Output the [x, y] coordinate of the center of the cell containing the given text.  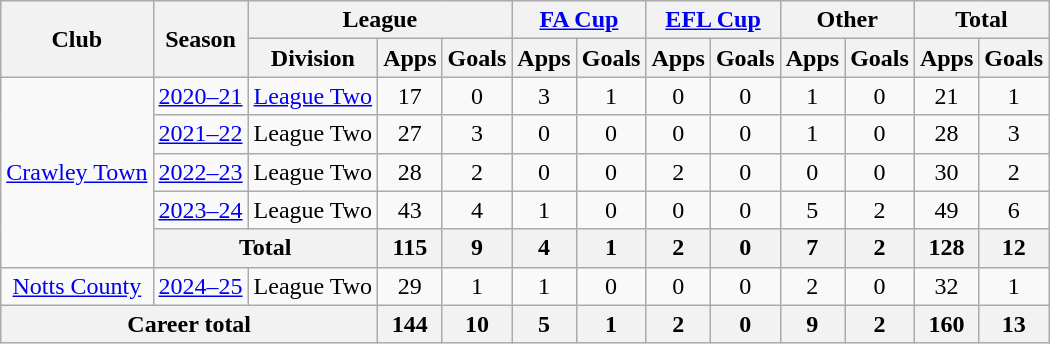
2023–24 [200, 210]
27 [410, 134]
Career total [190, 324]
7 [812, 248]
160 [946, 324]
43 [410, 210]
128 [946, 248]
Other [847, 20]
2022–23 [200, 172]
2021–22 [200, 134]
EFL Cup [713, 20]
FA Cup [579, 20]
32 [946, 286]
21 [946, 96]
49 [946, 210]
30 [946, 172]
13 [1014, 324]
Club [77, 39]
17 [410, 96]
Season [200, 39]
Crawley Town [77, 172]
12 [1014, 248]
2024–25 [200, 286]
144 [410, 324]
2020–21 [200, 96]
Notts County [77, 286]
6 [1014, 210]
Division [313, 58]
29 [410, 286]
10 [477, 324]
115 [410, 248]
League [380, 20]
